Detect which cell encompasses the target text, then output its (x, y) center coordinate. 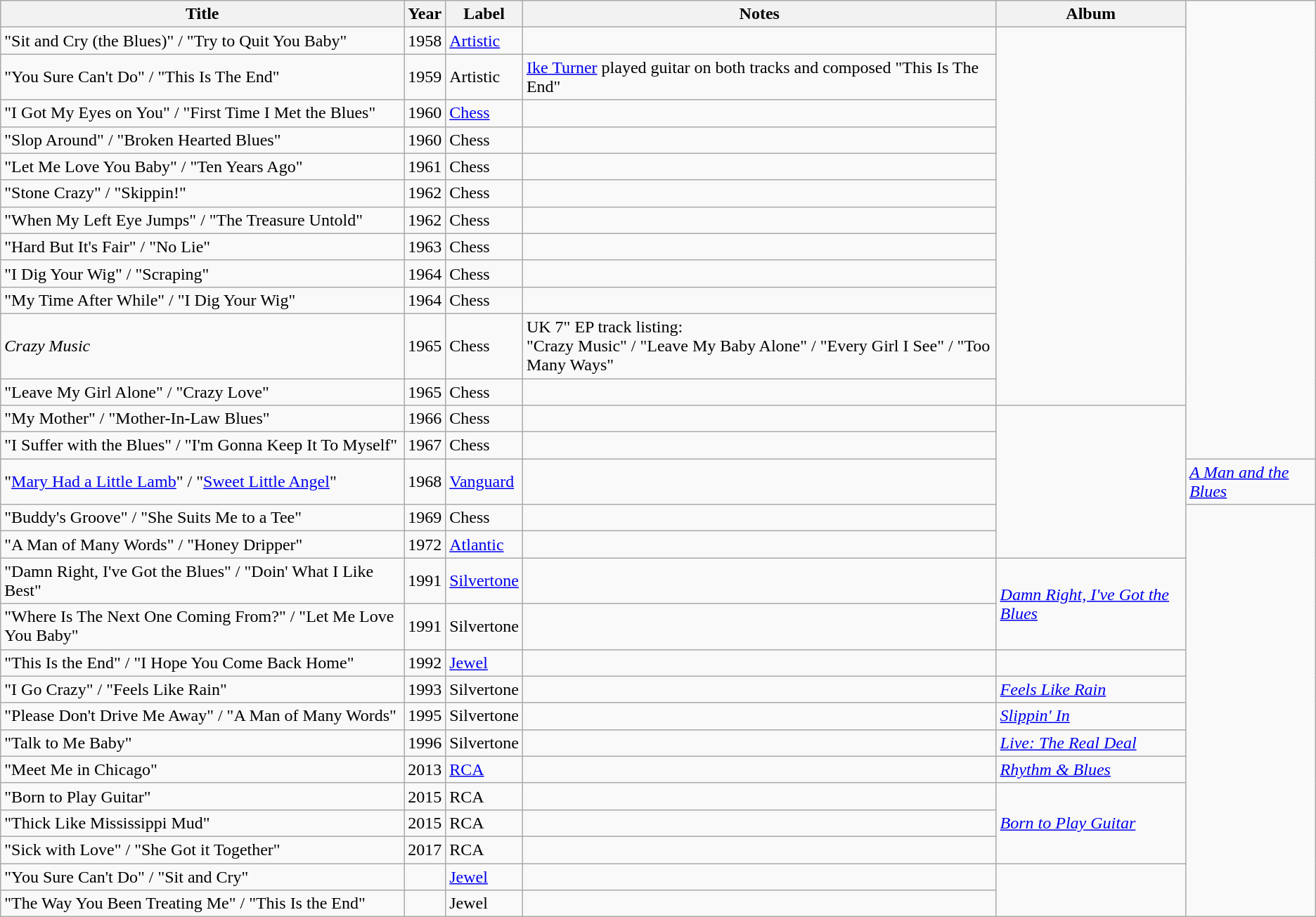
Album (1091, 14)
1969 (425, 518)
2013 (425, 769)
"My Time After While" / "I Dig Your Wig" (202, 300)
"Please Don't Drive Me Away" / "A Man of Many Words" (202, 716)
1968 (425, 482)
"I Dig Your Wig" / "Scraping" (202, 273)
Label (484, 14)
"You Sure Can't Do" / "This Is The End" (202, 77)
Slippin' In (1091, 716)
"Sit and Cry (the Blues)" / "Try to Quit You Baby" (202, 41)
"Leave My Girl Alone" / "Crazy Love" (202, 391)
1966 (425, 419)
Notes (759, 14)
"Buddy's Groove" / "She Suits Me to a Tee" (202, 518)
1993 (425, 689)
2017 (425, 850)
1992 (425, 663)
UK 7" EP track listing:"Crazy Music" / "Leave My Baby Alone" / "Every Girl I See" / "Too Many Ways" (759, 346)
"This Is the End" / "I Hope You Come Back Home" (202, 663)
"I Suffer with the Blues" / "I'm Gonna Keep It To Myself" (202, 446)
Born to Play Guitar (1091, 823)
"A Man of Many Words" / "Honey Dripper" (202, 545)
"Mary Had a Little Lamb" / "Sweet Little Angel" (202, 482)
"When My Left Eye Jumps" / "The Treasure Untold" (202, 220)
1958 (425, 41)
Ike Turner played guitar on both tracks and composed "This Is The End" (759, 77)
"Where Is The Next One Coming From?" / "Let Me Love You Baby" (202, 627)
"My Mother" / "Mother-In-Law Blues" (202, 419)
Damn Right, I've Got the Blues (1091, 604)
Year (425, 14)
Title (202, 14)
"I Go Crazy" / "Feels Like Rain" (202, 689)
1961 (425, 167)
Rhythm & Blues (1091, 769)
"The Way You Been Treating Me" / "This Is the End" (202, 904)
"Sick with Love" / "She Got it Together" (202, 850)
1995 (425, 716)
"You Sure Can't Do" / "Sit and Cry" (202, 876)
"I Got My Eyes on You" / "First Time I Met the Blues" (202, 113)
Vanguard (484, 482)
"Stone Crazy" / "Skippin!" (202, 193)
"Slop Around" / "Broken Hearted Blues" (202, 140)
1959 (425, 77)
Feels Like Rain (1091, 689)
1996 (425, 743)
"Meet Me in Chicago" (202, 769)
Live: The Real Deal (1091, 743)
A Man and the Blues (1250, 482)
"Hard But It's Fair" / "No Lie" (202, 247)
"Damn Right, I've Got the Blues" / "Doin' What I Like Best" (202, 580)
"Let Me Love You Baby" / "Ten Years Ago" (202, 167)
"Born to Play Guitar" (202, 796)
Atlantic (484, 545)
1963 (425, 247)
Crazy Music (202, 346)
"Talk to Me Baby" (202, 743)
1967 (425, 446)
"Thick Like Mississippi Mud" (202, 823)
1972 (425, 545)
